Return [X, Y] of the center of cell containing provided text 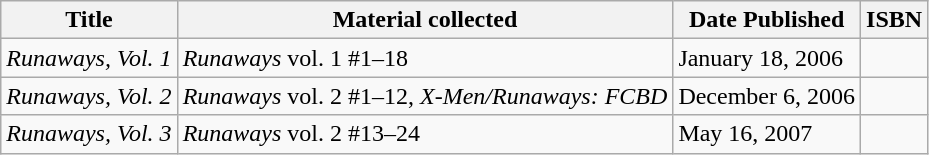
ISBN [894, 20]
Runaways, Vol. 2 [89, 96]
Date Published [767, 20]
December 6, 2006 [767, 96]
Runaways vol. 2 #13–24 [425, 134]
Runaways vol. 2 #1–12, X-Men/Runaways: FCBD [425, 96]
Title [89, 20]
Material collected [425, 20]
January 18, 2006 [767, 58]
May 16, 2007 [767, 134]
Runaways, Vol. 3 [89, 134]
Runaways, Vol. 1 [89, 58]
Runaways vol. 1 #1–18 [425, 58]
